Identify which cell holds the provided text, then report its [x, y] central coordinate. 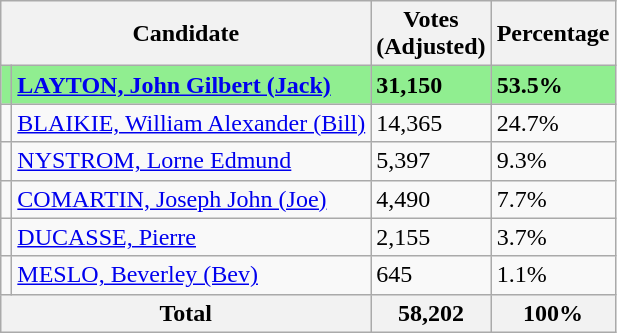
LAYTON, John Gilbert (Jack) [192, 85]
5,397 [431, 161]
53.5% [553, 85]
14,365 [431, 123]
Total [186, 313]
24.7% [553, 123]
9.3% [553, 161]
BLAIKIE, William Alexander (Bill) [192, 123]
Votes(Adjusted) [431, 34]
100% [553, 313]
Candidate [186, 34]
58,202 [431, 313]
NYSTROM, Lorne Edmund [192, 161]
COMARTIN, Joseph John (Joe) [192, 199]
3.7% [553, 237]
31,150 [431, 85]
4,490 [431, 199]
1.1% [553, 275]
7.7% [553, 199]
MESLO, Beverley (Bev) [192, 275]
Percentage [553, 34]
2,155 [431, 237]
645 [431, 275]
DUCASSE, Pierre [192, 237]
